Determine the [x, y] coordinate at the center of the cell enclosing the given text.  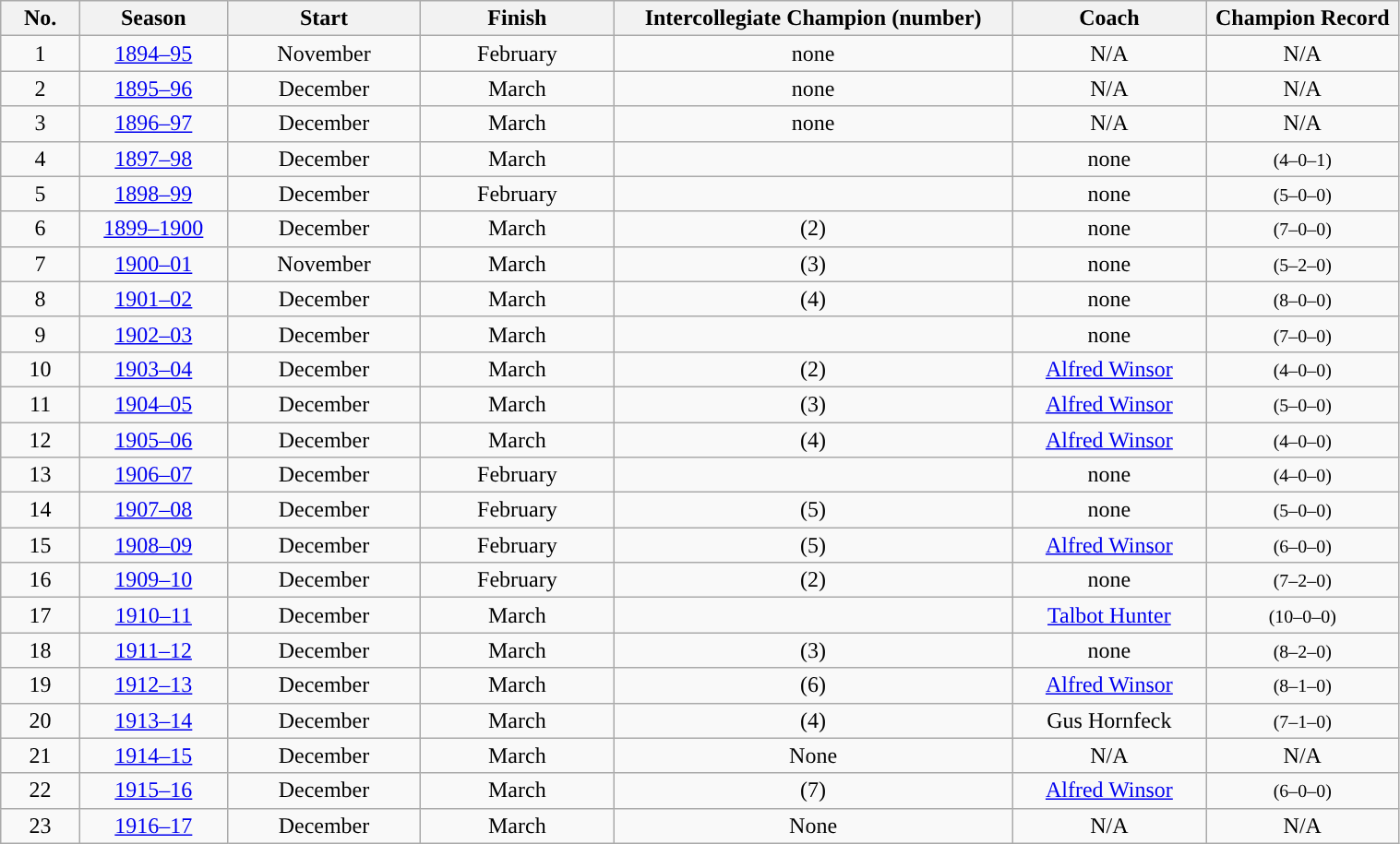
(7–2–0) [1303, 580]
Champion Record [1303, 18]
(8–2–0) [1303, 650]
14 [41, 510]
1916–17 [153, 826]
1895–96 [153, 89]
1914–15 [153, 755]
1909–10 [153, 580]
15 [41, 545]
5 [41, 194]
19 [41, 685]
(8–0–0) [1303, 299]
4 [41, 159]
1901–02 [153, 299]
17 [41, 615]
9 [41, 334]
13 [41, 475]
1905–06 [153, 440]
1913–14 [153, 720]
10 [41, 369]
Talbot Hunter [1109, 615]
Intercollegiate Champion (number) [813, 18]
2 [41, 89]
1907–08 [153, 510]
23 [41, 826]
16 [41, 580]
7 [41, 264]
(7) [813, 791]
(8–1–0) [1303, 685]
21 [41, 755]
Finish [517, 18]
11 [41, 404]
Start [323, 18]
12 [41, 440]
1897–98 [153, 159]
(5–2–0) [1303, 264]
Season [153, 18]
1911–12 [153, 650]
1900–01 [153, 264]
1910–11 [153, 615]
1902–03 [153, 334]
Gus Hornfeck [1109, 720]
Coach [1109, 18]
1 [41, 53]
1899–1900 [153, 229]
6 [41, 229]
1912–13 [153, 685]
1896–97 [153, 124]
(10–0–0) [1303, 615]
1915–16 [153, 791]
(4–0–1) [1303, 159]
1894–95 [153, 53]
No. [41, 18]
22 [41, 791]
1904–05 [153, 404]
(6) [813, 685]
3 [41, 124]
1908–09 [153, 545]
20 [41, 720]
8 [41, 299]
1898–99 [153, 194]
(7–1–0) [1303, 720]
1906–07 [153, 475]
18 [41, 650]
1903–04 [153, 369]
